Scan for the cell matching the given text and deliver its (x, y) coordinate at center. 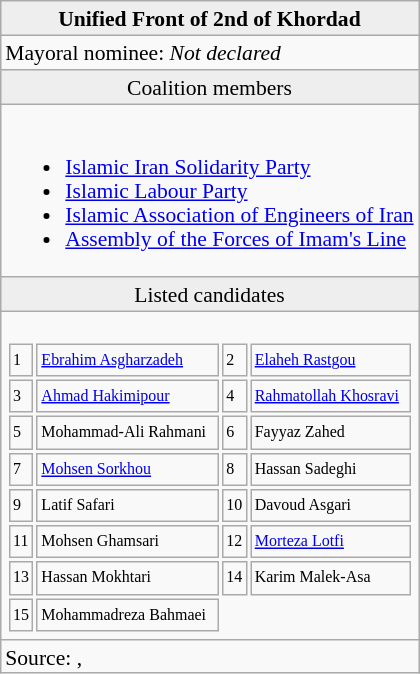
5 (20, 432)
Mohsen Ghamsari (128, 542)
Unified Front of 2nd of Khordad (209, 18)
Mohammad-Ali Rahmani (128, 432)
Coalition members (209, 87)
Morteza Lotfi (330, 542)
Source: , (209, 656)
Karim Malek-Asa (330, 578)
3 (20, 396)
11 (20, 542)
6 (234, 432)
Mohsen Sorkhou (128, 468)
Ahmad Hakimipour (128, 396)
Mayoral nominee: Not declared (209, 52)
Hassan Mokhtari (128, 578)
Davoud Asgari (330, 506)
Ebrahim Asgharzadeh (128, 360)
4 (234, 396)
7 (20, 468)
12 (234, 542)
8 (234, 468)
2 (234, 360)
Rahmatollah Khosravi (330, 396)
Latif Safari (128, 506)
Mohammadreza Bahmaei (128, 614)
13 (20, 578)
Hassan Sadeghi (330, 468)
14 (234, 578)
1 (20, 360)
Listed candidates (209, 294)
9 (20, 506)
Elaheh Rastgou (330, 360)
Fayyaz Zahed (330, 432)
10 (234, 506)
15 (20, 614)
Islamic Iran Solidarity PartyIslamic Labour PartyIslamic Association of Engineers of IranAssembly of the Forces of Imam's Line (209, 190)
